Output the [X, Y] coordinate of the center of the cell containing the given text.  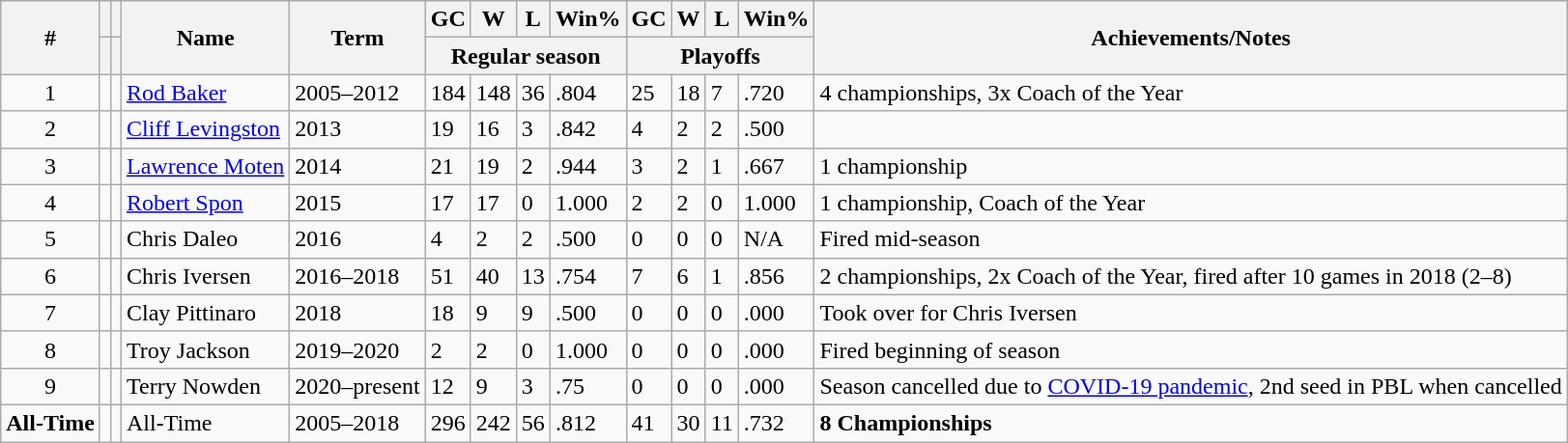
25 [649, 93]
13 [533, 276]
Season cancelled due to COVID-19 pandemic, 2nd seed in PBL when cancelled [1190, 386]
8 [50, 349]
.842 [587, 129]
N/A [777, 239]
2 championships, 2x Coach of the Year, fired after 10 games in 2018 (2–8) [1190, 276]
242 [493, 423]
12 [448, 386]
5 [50, 239]
1 championship, Coach of the Year [1190, 203]
Fired mid-season [1190, 239]
30 [688, 423]
2020–present [357, 386]
21 [448, 166]
36 [533, 93]
Regular season [526, 56]
Achievements/Notes [1190, 38]
.732 [777, 423]
Lawrence Moten [205, 166]
51 [448, 276]
# [50, 38]
.720 [777, 93]
Clay Pittinaro [205, 313]
.75 [587, 386]
11 [722, 423]
Cliff Levingston [205, 129]
.856 [777, 276]
Robert Spon [205, 203]
Chris Iversen [205, 276]
16 [493, 129]
4 championships, 3x Coach of the Year [1190, 93]
41 [649, 423]
8 Championships [1190, 423]
2014 [357, 166]
.754 [587, 276]
Troy Jackson [205, 349]
2013 [357, 129]
.667 [777, 166]
Name [205, 38]
Chris Daleo [205, 239]
184 [448, 93]
.804 [587, 93]
Rod Baker [205, 93]
2018 [357, 313]
Playoffs [721, 56]
.812 [587, 423]
Terry Nowden [205, 386]
2005–2018 [357, 423]
148 [493, 93]
2016 [357, 239]
.944 [587, 166]
1 championship [1190, 166]
Term [357, 38]
296 [448, 423]
2019–2020 [357, 349]
Took over for Chris Iversen [1190, 313]
2005–2012 [357, 93]
2016–2018 [357, 276]
40 [493, 276]
2015 [357, 203]
Fired beginning of season [1190, 349]
56 [533, 423]
